Capture the cell that displays the provided text and extract its [x, y] central coordinate. 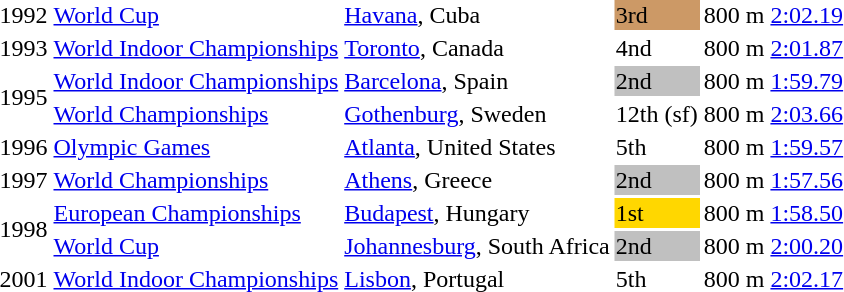
Olympic Games [196, 147]
5th [656, 147]
12th (sf) [656, 114]
Johannesburg, South Africa [478, 246]
1st [656, 213]
3rd [656, 15]
Barcelona, Spain [478, 81]
Atlanta, United States [478, 147]
Gothenburg, Sweden [478, 114]
Athens, Greece [478, 180]
4nd [656, 48]
Toronto, Canada [478, 48]
Havana, Cuba [478, 15]
Budapest, Hungary [478, 213]
European Championships [196, 213]
